Output the [X, Y] coordinate of the center of the cell containing the given text.  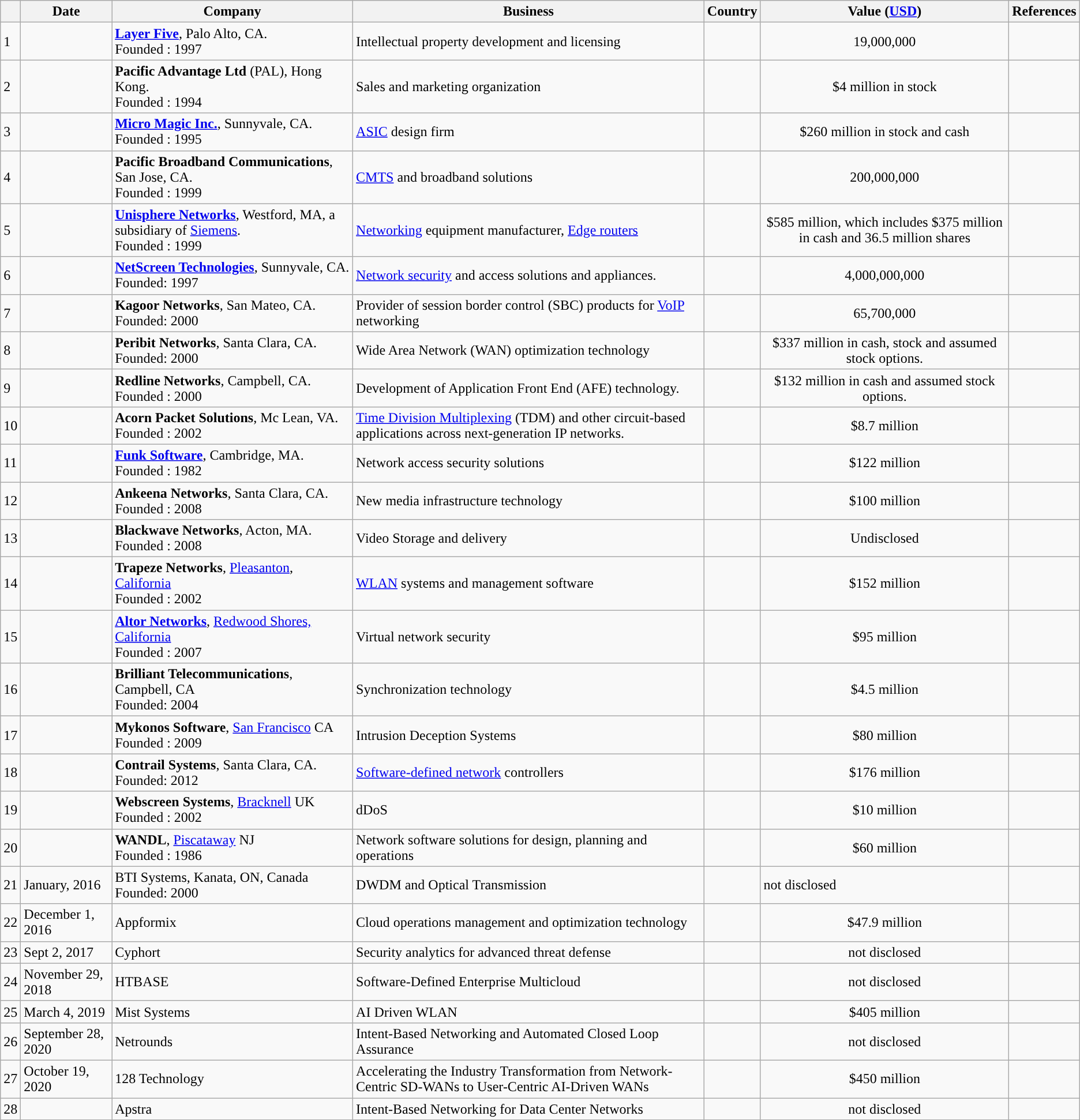
Cyphort [232, 952]
Wide Area Network (WAN) optimization technology [528, 351]
$132 million in cash and assumed stock options. [885, 388]
Development of Application Front End (AFE) technology. [528, 388]
$95 million [885, 637]
19,000,000 [885, 42]
AI Driven WLAN [528, 1012]
Network security and access solutions and appliances. [528, 276]
10 [10, 426]
200,000,000 [885, 177]
27 [10, 1078]
5 [10, 230]
$8.7 million [885, 426]
Provider of session border control (SBC) products for VoIP networking [528, 313]
Sept 2, 2017 [66, 952]
Accelerating the Industry Transformation from Network-Centric SD-WANs to User-Centric AI-Driven WANs [528, 1078]
$80 million [885, 735]
NetScreen Technologies, Sunnyvale, CA. Founded: 1997 [232, 276]
13 [10, 539]
Appformix [232, 923]
Software-Defined Enterprise Multicloud [528, 982]
12 [10, 501]
March 4, 2019 [66, 1012]
DWDM and Optical Transmission [528, 885]
Time Division Multiplexing (TDM) and other circuit-based applications across next-generation IP networks. [528, 426]
28 [10, 1109]
$60 million [885, 848]
19 [10, 810]
21 [10, 885]
128 Technology [232, 1078]
$260 million in stock and cash [885, 131]
Date [66, 12]
16 [10, 690]
14 [10, 584]
Networking equipment manufacturer, Edge routers [528, 230]
Network access security solutions [528, 463]
15 [10, 637]
Unisphere Networks, Westford, MA, a subsidiary of Siemens. Founded : 1999 [232, 230]
Undisclosed [885, 539]
Kagoor Networks, San Mateo, CA. Founded: 2000 [232, 313]
1 [10, 42]
26 [10, 1042]
October 19, 2020 [66, 1078]
dDoS [528, 810]
Trapeze Networks, Pleasanton, California Founded : 2002 [232, 584]
4 [10, 177]
Intellectual property development and licensing [528, 42]
$4 million in stock [885, 87]
20 [10, 848]
$100 million [885, 501]
Pacific Advantage Ltd (PAL), Hong Kong. Founded : 1994 [232, 87]
December 1, 2016 [66, 923]
$337 million in cash, stock and assumed stock options. [885, 351]
References [1044, 12]
New media infrastructure technology [528, 501]
WLAN systems and management software [528, 584]
Video Storage and delivery [528, 539]
Altor Networks, Redwood Shores, California Founded : 2007 [232, 637]
25 [10, 1012]
BTI Systems, Kanata, ON, CanadaFounded: 2000 [232, 885]
November 29, 2018 [66, 982]
Ankeena Networks, Santa Clara, CA. Founded : 2008 [232, 501]
Pacific Broadband Communications, San Jose, CA. Founded : 1999 [232, 177]
22 [10, 923]
Cloud operations management and optimization technology [528, 923]
Contrail Systems, Santa Clara, CA. Founded: 2012 [232, 773]
Acorn Packet Solutions, Mc Lean, VA. Founded : 2002 [232, 426]
HTBASE [232, 982]
3 [10, 131]
$405 million [885, 1012]
Blackwave Networks, Acton, MA. Founded : 2008 [232, 539]
Mist Systems [232, 1012]
$450 million [885, 1078]
ASIC design firm [528, 131]
Brilliant Telecommunications, Campbell, CA Founded: 2004 [232, 690]
17 [10, 735]
4,000,000,000 [885, 276]
18 [10, 773]
23 [10, 952]
WANDL, Piscataway NJ Founded : 1986 [232, 848]
$585 million, which includes $375 million in cash and 36.5 million shares [885, 230]
Peribit Networks, Santa Clara, CA. Founded: 2000 [232, 351]
Layer Five, Palo Alto, CA. Founded : 1997 [232, 42]
$4.5 million [885, 690]
Redline Networks, Campbell, CA. Founded : 2000 [232, 388]
9 [10, 388]
8 [10, 351]
Apstra [232, 1109]
$47.9 million [885, 923]
Intrusion Deception Systems [528, 735]
CMTS and broadband solutions [528, 177]
Synchronization technology [528, 690]
11 [10, 463]
September 28, 2020 [66, 1042]
Intent-Based Networking and Automated Closed Loop Assurance [528, 1042]
7 [10, 313]
Company [232, 12]
Value (USD) [885, 12]
Virtual network security [528, 637]
Business [528, 12]
$152 million [885, 584]
6 [10, 276]
2 [10, 87]
65,700,000 [885, 313]
Sales and marketing organization [528, 87]
24 [10, 982]
Webscreen Systems, Bracknell UK Founded : 2002 [232, 810]
$176 million [885, 773]
January, 2016 [66, 885]
Funk Software, Cambridge, MA. Founded : 1982 [232, 463]
Intent-Based Networking for Data Center Networks [528, 1109]
Mykonos Software, San Francisco CA Founded : 2009 [232, 735]
$122 million [885, 463]
Network software solutions for design, planning and operations [528, 848]
Country [732, 12]
Netrounds [232, 1042]
Software-defined network controllers [528, 773]
Security analytics for advanced threat defense [528, 952]
Micro Magic Inc., Sunnyvale, CA. Founded : 1995 [232, 131]
$10 million [885, 810]
